Pinpoint the cell where the given text exists, returning its [X, Y] midpoint coordinate. 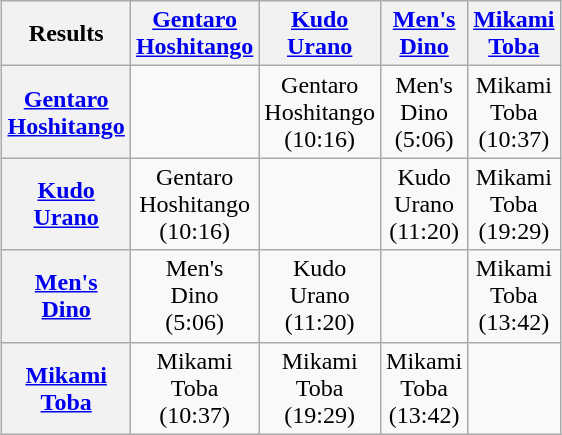
Results [66, 34]
